Capture the cell that displays the provided text and extract its [X, Y] central coordinate. 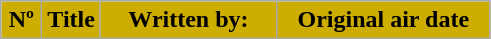
Written by: [188, 20]
Nº [22, 20]
Title [72, 20]
Original air date [383, 20]
